Return the [x, y] coordinate for the center point of the cell that contains the specified text.  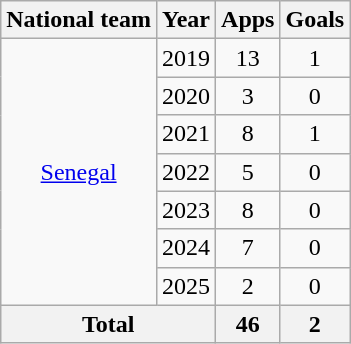
13 [248, 58]
2023 [186, 210]
2021 [186, 134]
2019 [186, 58]
2020 [186, 96]
Apps [248, 20]
2024 [186, 248]
7 [248, 248]
46 [248, 324]
National team [79, 20]
Total [108, 324]
Goals [315, 20]
2025 [186, 286]
Senegal [79, 172]
5 [248, 172]
3 [248, 96]
Year [186, 20]
2022 [186, 172]
